For the text-containing cell, return its midpoint in [x, y] coordinate format. 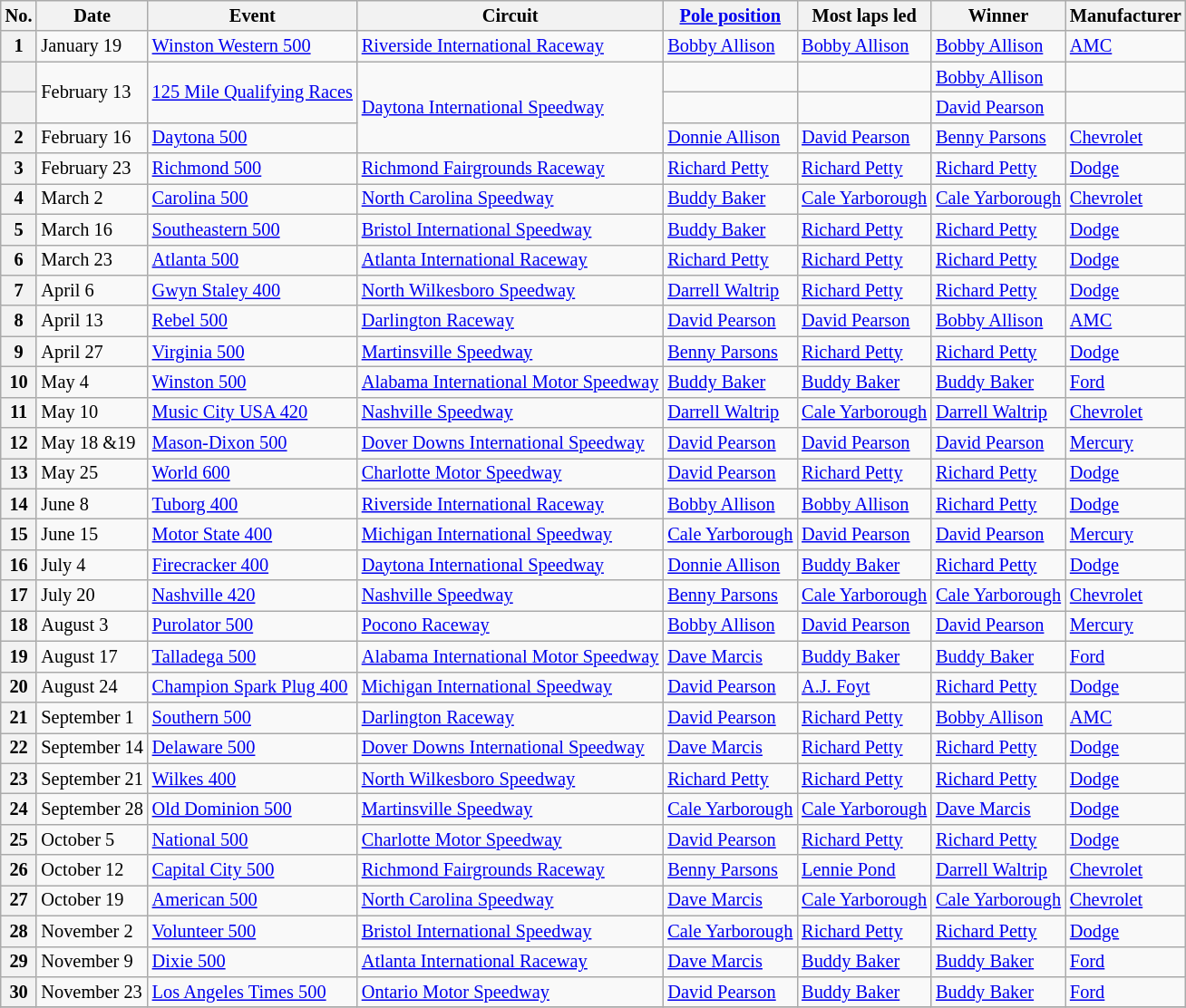
A.J. Foyt [864, 687]
4 [19, 199]
Music City USA 420 [252, 412]
26 [19, 870]
30 [19, 992]
September 21 [92, 779]
29 [19, 962]
Tuborg 400 [252, 504]
Champion Spark Plug 400 [252, 687]
Nashville 420 [252, 596]
June 15 [92, 534]
Gwyn Staley 400 [252, 290]
18 [19, 625]
19 [19, 656]
125 Mile Qualifying Races [252, 92]
November 9 [92, 962]
May 25 [92, 473]
April 27 [92, 352]
15 [19, 534]
Wilkes 400 [252, 779]
Pole position [730, 15]
World 600 [252, 473]
American 500 [252, 900]
Richmond 500 [252, 169]
Pocono Raceway [510, 625]
November 2 [92, 931]
September 1 [92, 717]
January 19 [92, 46]
Date [92, 15]
10 [19, 382]
Southern 500 [252, 717]
Winston Western 500 [252, 46]
17 [19, 596]
May 18 &19 [92, 443]
27 [19, 900]
21 [19, 717]
5 [19, 229]
March 2 [92, 199]
7 [19, 290]
Delaware 500 [252, 748]
2 [19, 138]
July 4 [92, 565]
11 [19, 412]
August 3 [92, 625]
October 5 [92, 839]
October 19 [92, 900]
Volunteer 500 [252, 931]
Capital City 500 [252, 870]
28 [19, 931]
12 [19, 443]
6 [19, 260]
May 10 [92, 412]
Dixie 500 [252, 962]
No. [19, 15]
3 [19, 169]
August 17 [92, 656]
8 [19, 321]
July 20 [92, 596]
March 23 [92, 260]
Purolator 500 [252, 625]
February 16 [92, 138]
Ontario Motor Speedway [510, 992]
Event [252, 15]
Southeastern 500 [252, 229]
23 [19, 779]
Mason-Dixon 500 [252, 443]
Daytona 500 [252, 138]
1 [19, 46]
20 [19, 687]
Motor State 400 [252, 534]
October 12 [92, 870]
April 6 [92, 290]
14 [19, 504]
Manufacturer [1126, 15]
February 23 [92, 169]
March 16 [92, 229]
Virginia 500 [252, 352]
Carolina 500 [252, 199]
Los Angeles Times 500 [252, 992]
13 [19, 473]
Rebel 500 [252, 321]
September 14 [92, 748]
Winston 500 [252, 382]
16 [19, 565]
Lennie Pond [864, 870]
Firecracker 400 [252, 565]
Circuit [510, 15]
Atlanta 500 [252, 260]
June 8 [92, 504]
National 500 [252, 839]
25 [19, 839]
Most laps led [864, 15]
9 [19, 352]
May 4 [92, 382]
24 [19, 809]
August 24 [92, 687]
September 28 [92, 809]
April 13 [92, 321]
Talladega 500 [252, 656]
February 13 [92, 92]
Winner [998, 15]
November 23 [92, 992]
22 [19, 748]
Old Dominion 500 [252, 809]
